For the text-containing cell, return its midpoint in (X, Y) coordinate format. 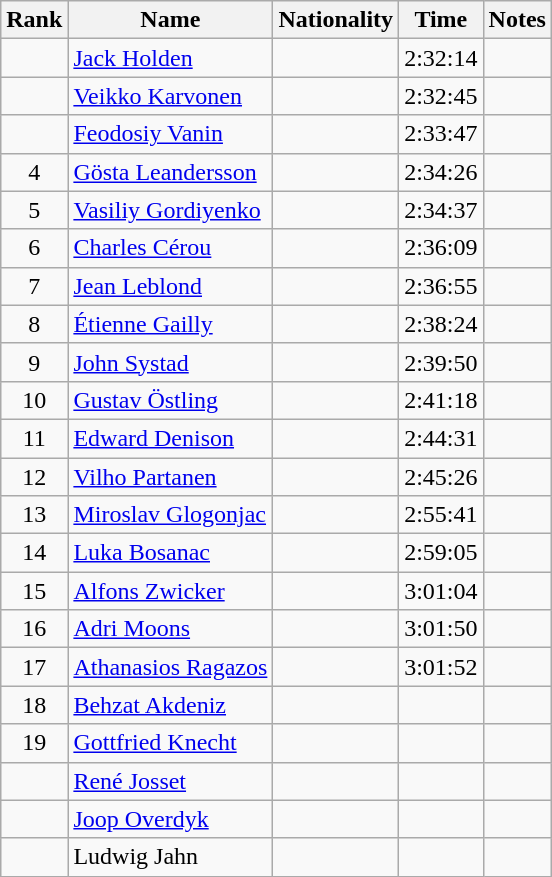
Notes (517, 20)
Time (441, 20)
Jack Holden (170, 58)
12 (34, 477)
Name (170, 20)
2:45:26 (441, 477)
3:01:52 (441, 667)
2:38:24 (441, 324)
2:59:05 (441, 553)
11 (34, 438)
Veikko Karvonen (170, 96)
Nationality (336, 20)
Luka Bosanac (170, 553)
2:34:37 (441, 210)
4 (34, 172)
3:01:50 (441, 629)
2:39:50 (441, 362)
5 (34, 210)
2:41:18 (441, 400)
Vasiliy Gordiyenko (170, 210)
Adri Moons (170, 629)
13 (34, 515)
19 (34, 743)
14 (34, 553)
René Josset (170, 781)
Ludwig Jahn (170, 857)
Gösta Leandersson (170, 172)
8 (34, 324)
Behzat Akdeniz (170, 705)
7 (34, 286)
2:44:31 (441, 438)
Joop Overdyk (170, 819)
Miroslav Glogonjac (170, 515)
Edward Denison (170, 438)
2:32:45 (441, 96)
10 (34, 400)
Alfons Zwicker (170, 591)
Charles Cérou (170, 248)
Feodosiy Vanin (170, 134)
Jean Leblond (170, 286)
Gottfried Knecht (170, 743)
2:55:41 (441, 515)
16 (34, 629)
John Systad (170, 362)
Rank (34, 20)
Athanasios Ragazos (170, 667)
17 (34, 667)
Vilho Partanen (170, 477)
15 (34, 591)
3:01:04 (441, 591)
2:32:14 (441, 58)
6 (34, 248)
2:36:55 (441, 286)
9 (34, 362)
18 (34, 705)
2:36:09 (441, 248)
Étienne Gailly (170, 324)
2:33:47 (441, 134)
2:34:26 (441, 172)
Gustav Östling (170, 400)
